Search for the cell housing the specified text and yield its [X, Y] center coordinate. 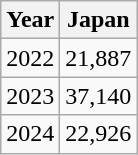
2022 [30, 58]
37,140 [98, 96]
21,887 [98, 58]
Year [30, 20]
2023 [30, 96]
2024 [30, 134]
Japan [98, 20]
22,926 [98, 134]
